Return [X, Y] of the center of cell containing provided text 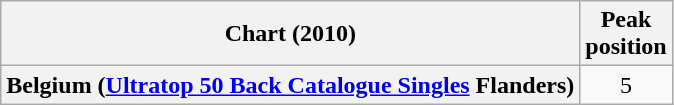
5 [626, 85]
Chart (2010) [290, 34]
Belgium (Ultratop 50 Back Catalogue Singles Flanders) [290, 85]
Peakposition [626, 34]
